For the text-containing cell, return its midpoint in (x, y) coordinate format. 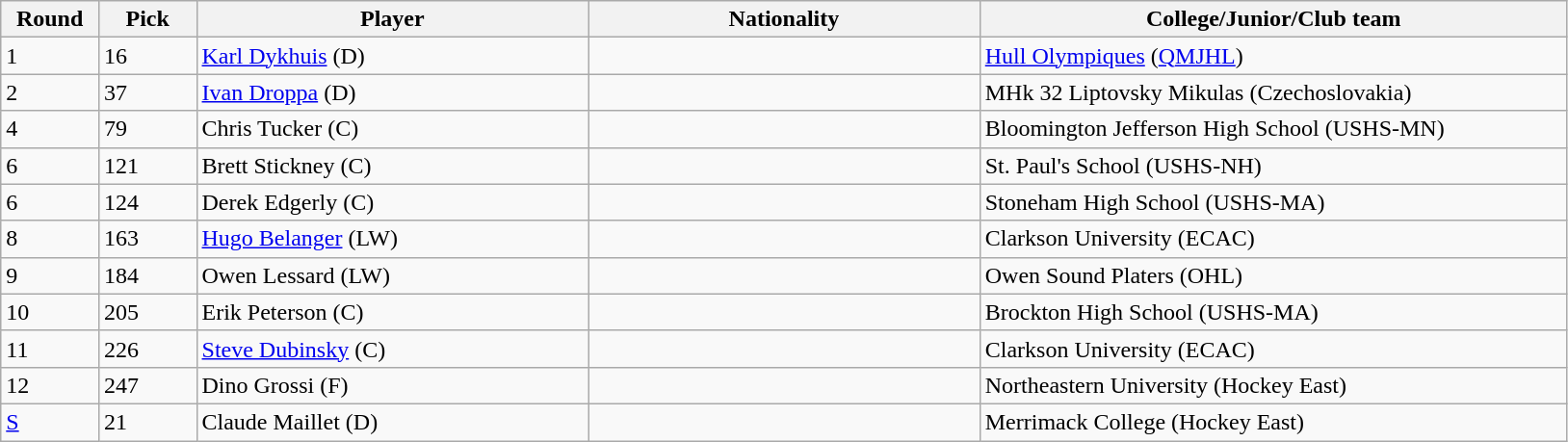
37 (147, 92)
21 (147, 422)
Steve Dubinsky (C) (393, 349)
Northeastern University (Hockey East) (1273, 385)
4 (50, 129)
Stoneham High School (USHS-MA) (1273, 202)
Derek Edgerly (C) (393, 202)
Hugo Belanger (LW) (393, 239)
Karl Dykhuis (D) (393, 56)
247 (147, 385)
Hull Olympiques (QMJHL) (1273, 56)
9 (50, 275)
205 (147, 312)
184 (147, 275)
Claude Maillet (D) (393, 422)
College/Junior/Club team (1273, 19)
Owen Lessard (LW) (393, 275)
St. Paul's School (USHS-NH) (1273, 166)
MHk 32 Liptovsky Mikulas (Czechoslovakia) (1273, 92)
Pick (147, 19)
S (50, 422)
Chris Tucker (C) (393, 129)
Nationality (784, 19)
Round (50, 19)
Brett Stickney (C) (393, 166)
Ivan Droppa (D) (393, 92)
Bloomington Jefferson High School (USHS-MN) (1273, 129)
2 (50, 92)
Player (393, 19)
Merrimack College (Hockey East) (1273, 422)
11 (50, 349)
124 (147, 202)
163 (147, 239)
Erik Peterson (C) (393, 312)
12 (50, 385)
8 (50, 239)
226 (147, 349)
79 (147, 129)
Dino Grossi (F) (393, 385)
Brockton High School (USHS-MA) (1273, 312)
1 (50, 56)
10 (50, 312)
16 (147, 56)
Owen Sound Platers (OHL) (1273, 275)
121 (147, 166)
